Find where the given text appears and provide that cell's center as (x, y) coordinate. 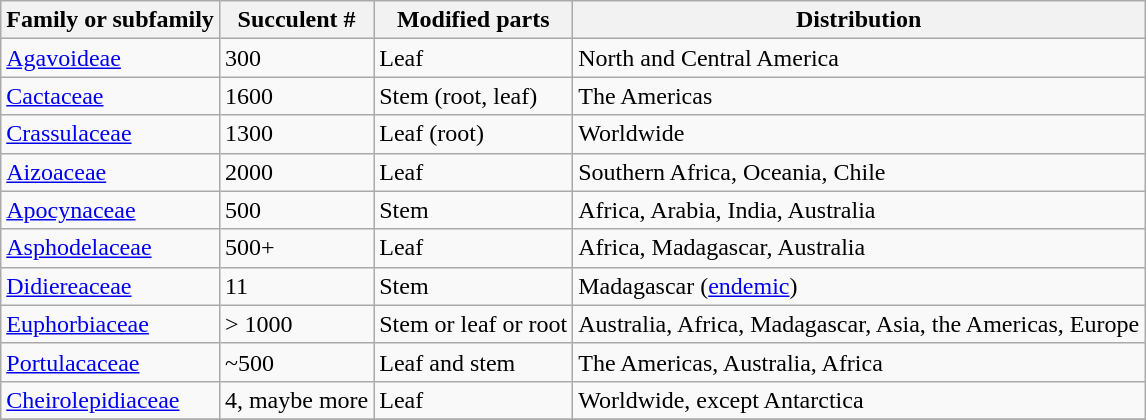
1300 (296, 134)
Leaf and stem (474, 362)
300 (296, 58)
North and Central America (859, 58)
The Americas, Australia, Africa (859, 362)
~500 (296, 362)
> 1000 (296, 324)
Succulent # (296, 20)
500+ (296, 248)
11 (296, 286)
Cactaceae (110, 96)
Cheirolepidiaceae (110, 400)
Agavoideae (110, 58)
Australia, Africa, Madagascar, Asia, the Americas, Europe (859, 324)
Family or subfamily (110, 20)
Apocynaceae (110, 210)
Didiereaceae (110, 286)
500 (296, 210)
4, maybe more (296, 400)
Euphorbiaceae (110, 324)
Africa, Madagascar, Australia (859, 248)
2000 (296, 172)
Worldwide, except Antarctica (859, 400)
Stem or leaf or root (474, 324)
Aizoaceae (110, 172)
Leaf (root) (474, 134)
1600 (296, 96)
Worldwide (859, 134)
Modified parts (474, 20)
Southern Africa, Oceania, Chile (859, 172)
Asphodelaceae (110, 248)
Stem (root, leaf) (474, 96)
Madagascar (endemic) (859, 286)
Portulacaceae (110, 362)
Africa, Arabia, India, Australia (859, 210)
Distribution (859, 20)
Crassulaceae (110, 134)
The Americas (859, 96)
